Identify which cell holds the provided text, then report its [X, Y] central coordinate. 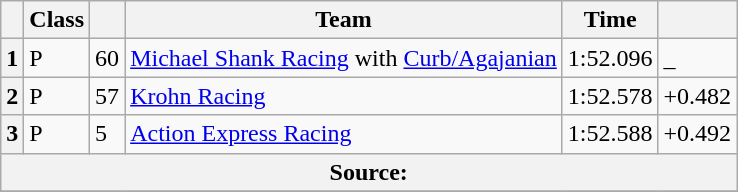
Michael Shank Racing with Curb/Agajanian [344, 58]
Action Express Racing [344, 134]
57 [108, 96]
_ [698, 58]
+0.492 [698, 134]
Time [610, 20]
1:52.578 [610, 96]
60 [108, 58]
1 [12, 58]
Source: [369, 172]
Team [344, 20]
1:52.588 [610, 134]
3 [12, 134]
2 [12, 96]
Class [57, 20]
Krohn Racing [344, 96]
+0.482 [698, 96]
1:52.096 [610, 58]
5 [108, 134]
